Identify which cell holds the provided text, then report its (X, Y) central coordinate. 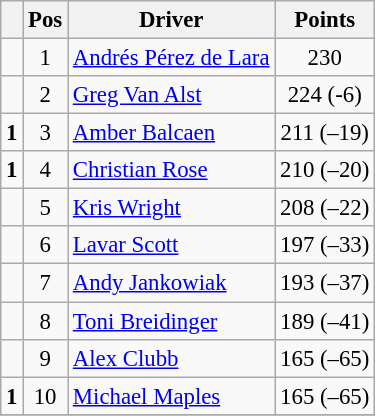
7 (46, 283)
Andy Jankowiak (172, 283)
Michael Maples (172, 396)
208 (–22) (325, 208)
6 (46, 245)
197 (–33) (325, 245)
Alex Clubb (172, 358)
Amber Balcaen (172, 133)
193 (–37) (325, 283)
189 (–41) (325, 321)
Christian Rose (172, 170)
Andrés Pérez de Lara (172, 58)
211 (–19) (325, 133)
224 (-6) (325, 95)
3 (46, 133)
5 (46, 208)
Points (325, 20)
Pos (46, 20)
4 (46, 170)
210 (–20) (325, 170)
Driver (172, 20)
Greg Van Alst (172, 95)
230 (325, 58)
9 (46, 358)
8 (46, 321)
10 (46, 396)
Lavar Scott (172, 245)
2 (46, 95)
Kris Wright (172, 208)
Toni Breidinger (172, 321)
